From the cell containing the given text, extract its center point as [X, Y] coordinate. 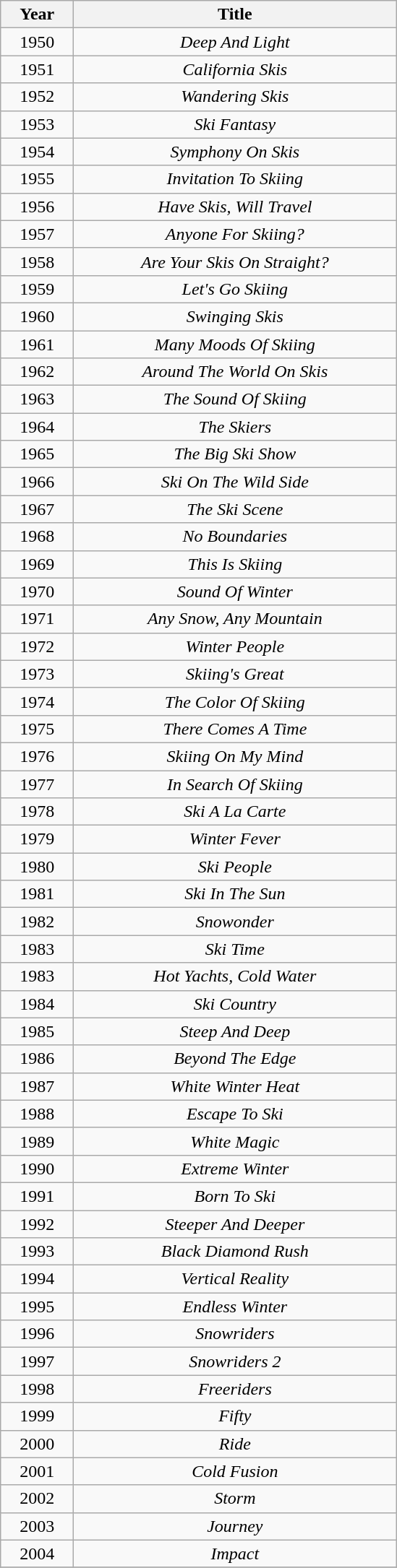
Sound Of Winter [235, 592]
Ski In The Sun [235, 894]
1998 [38, 1389]
Year [38, 14]
1969 [38, 564]
1988 [38, 1114]
Snowriders [235, 1334]
Steeper And Deeper [235, 1224]
California Skis [235, 69]
Fifty [235, 1416]
The Color Of Skiing [235, 701]
1956 [38, 207]
1989 [38, 1141]
Let's Go Skiing [235, 289]
1967 [38, 509]
1961 [38, 345]
Snowonder [235, 922]
Many Moods Of Skiing [235, 345]
1995 [38, 1307]
There Comes A Time [235, 729]
Ski Country [235, 1004]
1976 [38, 756]
2003 [38, 1526]
Ski A La Carte [235, 812]
1955 [38, 179]
1954 [38, 152]
Storm [235, 1499]
Born To Ski [235, 1196]
Hot Yachts, Cold Water [235, 976]
Ski On The Wild Side [235, 482]
Winter People [235, 646]
Extreme Winter [235, 1169]
1971 [38, 619]
Skiing's Great [235, 674]
Ski Time [235, 949]
1958 [38, 261]
Invitation To Skiing [235, 179]
1991 [38, 1196]
1992 [38, 1224]
The Skiers [235, 427]
2004 [38, 1554]
1986 [38, 1059]
2002 [38, 1499]
The Sound Of Skiing [235, 399]
The Big Ski Show [235, 454]
1966 [38, 482]
1970 [38, 592]
1999 [38, 1416]
1972 [38, 646]
1968 [38, 537]
1994 [38, 1279]
Endless Winter [235, 1307]
1951 [38, 69]
Cold Fusion [235, 1471]
1982 [38, 922]
No Boundaries [235, 537]
Beyond The Edge [235, 1059]
Ski People [235, 867]
2001 [38, 1471]
Anyone For Skiing? [235, 234]
1978 [38, 812]
Vertical Reality [235, 1279]
Symphony On Skis [235, 152]
1975 [38, 729]
1959 [38, 289]
1979 [38, 839]
1984 [38, 1004]
1997 [38, 1361]
1987 [38, 1086]
1952 [38, 97]
1962 [38, 372]
Swinging Skis [235, 316]
1990 [38, 1169]
1980 [38, 867]
Snowriders 2 [235, 1361]
Impact [235, 1554]
1985 [38, 1031]
Journey [235, 1526]
1957 [38, 234]
Skiing On My Mind [235, 756]
Wandering Skis [235, 97]
1953 [38, 124]
1977 [38, 784]
In Search Of Skiing [235, 784]
1993 [38, 1252]
Freeriders [235, 1389]
2000 [38, 1444]
This Is Skiing [235, 564]
Title [235, 14]
1981 [38, 894]
1996 [38, 1334]
Ride [235, 1444]
Black Diamond Rush [235, 1252]
1950 [38, 42]
1973 [38, 674]
Escape To Ski [235, 1114]
1960 [38, 316]
Deep And Light [235, 42]
Any Snow, Any Mountain [235, 619]
Around The World On Skis [235, 372]
White Magic [235, 1141]
The Ski Scene [235, 509]
1963 [38, 399]
1974 [38, 701]
Steep And Deep [235, 1031]
Are Your Skis On Straight? [235, 261]
Ski Fantasy [235, 124]
1964 [38, 427]
Winter Fever [235, 839]
White Winter Heat [235, 1086]
Have Skis, Will Travel [235, 207]
1965 [38, 454]
